Identify which cell holds the provided text, then report its [X, Y] central coordinate. 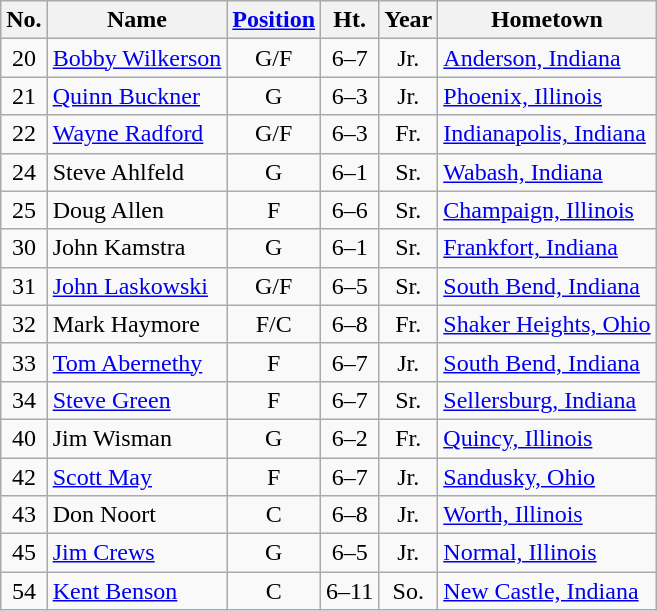
22 [24, 134]
Doug Allen [137, 210]
25 [24, 210]
Sellersburg, Indiana [547, 400]
54 [24, 591]
24 [24, 172]
Quinn Buckner [137, 96]
So. [408, 591]
New Castle, Indiana [547, 591]
Frankfort, Indiana [547, 248]
43 [24, 515]
Indianapolis, Indiana [547, 134]
Position [274, 20]
Normal, Illinois [547, 553]
Scott May [137, 477]
Sandusky, Ohio [547, 477]
Phoenix, Illinois [547, 96]
Quincy, Illinois [547, 438]
Anderson, Indiana [547, 58]
40 [24, 438]
21 [24, 96]
Champaign, Illinois [547, 210]
Mark Haymore [137, 324]
30 [24, 248]
Steve Green [137, 400]
34 [24, 400]
Don Noort [137, 515]
31 [24, 286]
Jim Crews [137, 553]
Bobby Wilkerson [137, 58]
Wabash, Indiana [547, 172]
42 [24, 477]
20 [24, 58]
F/C [274, 324]
Shaker Heights, Ohio [547, 324]
Jim Wisman [137, 438]
Tom Abernethy [137, 362]
Kent Benson [137, 591]
Year [408, 20]
Hometown [547, 20]
6–6 [350, 210]
45 [24, 553]
No. [24, 20]
Worth, Illinois [547, 515]
Steve Ahlfeld [137, 172]
Ht. [350, 20]
John Kamstra [137, 248]
6–2 [350, 438]
John Laskowski [137, 286]
Name [137, 20]
32 [24, 324]
33 [24, 362]
6–11 [350, 591]
Wayne Radford [137, 134]
